For the text-containing cell, return its midpoint in [X, Y] coordinate format. 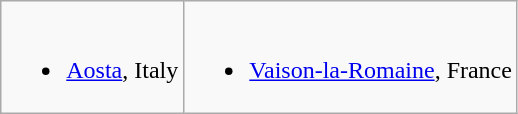
Aosta, Italy [92, 58]
Vaison-la-Romaine, France [351, 58]
